Search for the cell housing the specified text and yield its [x, y] center coordinate. 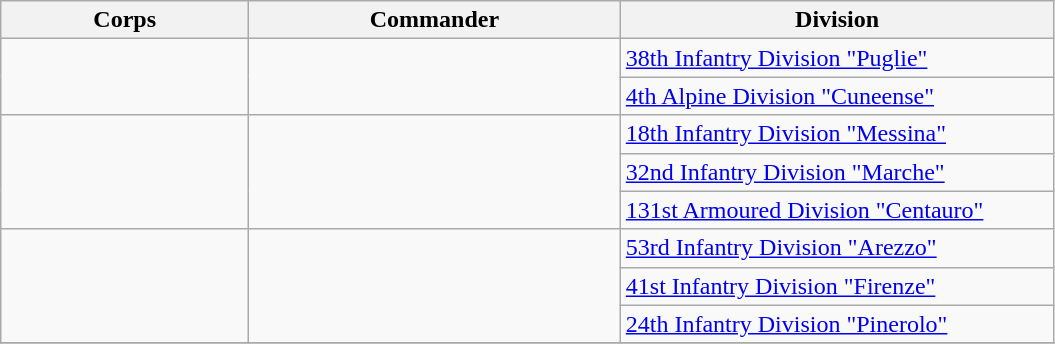
38th Infantry Division "Puglie" [837, 58]
131st Armoured Division "Centauro" [837, 210]
Corps [125, 20]
32nd Infantry Division "Marche" [837, 172]
4th Alpine Division "Cuneense" [837, 96]
Commander [435, 20]
41st Infantry Division "Firenze" [837, 286]
24th Infantry Division "Pinerolo" [837, 324]
Division [837, 20]
53rd Infantry Division "Arezzo" [837, 248]
18th Infantry Division "Messina" [837, 134]
